Scan for the cell matching the given text and deliver its [x, y] coordinate at center. 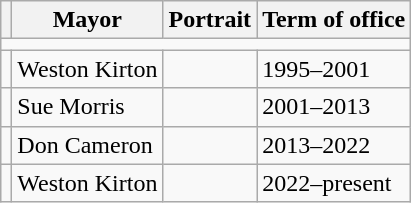
1995–2001 [334, 69]
Term of office [334, 20]
Don Cameron [88, 145]
Mayor [88, 20]
Sue Morris [88, 107]
2001–2013 [334, 107]
2013–2022 [334, 145]
2022–present [334, 183]
Portrait [210, 20]
